From the cell containing the given text, extract its center point as (X, Y) coordinate. 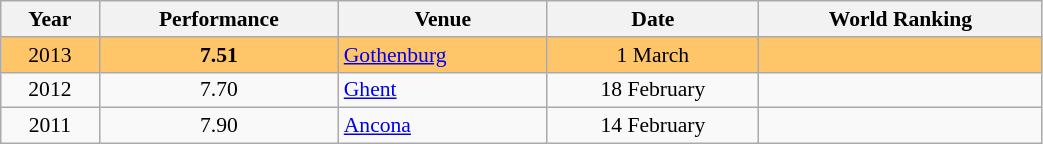
Gothenburg (443, 55)
Performance (219, 19)
2012 (50, 90)
World Ranking (900, 19)
2011 (50, 126)
Date (653, 19)
1 March (653, 55)
7.51 (219, 55)
Ghent (443, 90)
2013 (50, 55)
7.70 (219, 90)
Venue (443, 19)
7.90 (219, 126)
Ancona (443, 126)
18 February (653, 90)
14 February (653, 126)
Year (50, 19)
